Pinpoint the cell where the given text exists, returning its [x, y] midpoint coordinate. 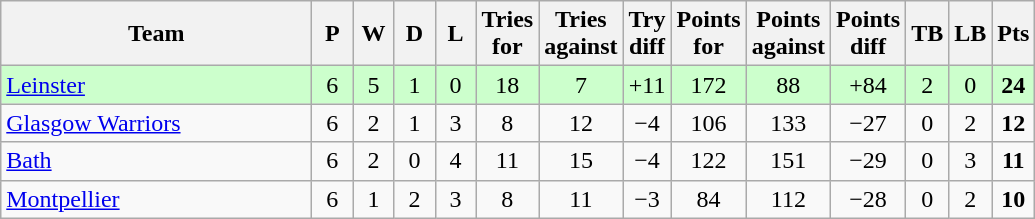
Team [156, 34]
LB [970, 34]
18 [508, 85]
4 [456, 161]
10 [1014, 199]
+84 [868, 85]
L [456, 34]
Try diff [647, 34]
Points for [708, 34]
Pts [1014, 34]
Montpellier [156, 199]
106 [708, 123]
−29 [868, 161]
+11 [647, 85]
172 [708, 85]
15 [581, 161]
D [414, 34]
Glasgow Warriors [156, 123]
88 [788, 85]
7 [581, 85]
Tries against [581, 34]
−27 [868, 123]
122 [708, 161]
Tries for [508, 34]
W [374, 34]
P [332, 34]
84 [708, 199]
Points against [788, 34]
5 [374, 85]
112 [788, 199]
151 [788, 161]
Leinster [156, 85]
−3 [647, 199]
TB [928, 34]
Bath [156, 161]
−28 [868, 199]
133 [788, 123]
Points diff [868, 34]
24 [1014, 85]
